Determine the [X, Y] coordinate at the center of the cell enclosing the given text.  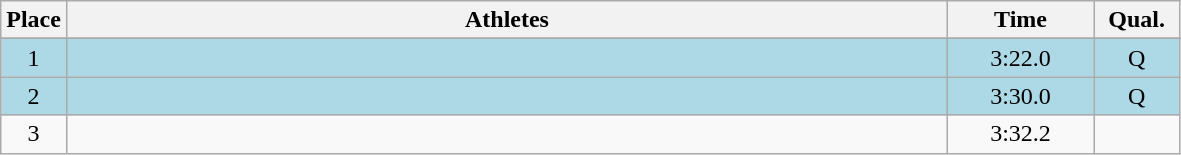
2 [34, 96]
3:30.0 [1021, 96]
Qual. [1137, 20]
3:32.2 [1021, 134]
1 [34, 58]
3 [34, 134]
Place [34, 20]
Time [1021, 20]
Athletes [506, 20]
3:22.0 [1021, 58]
